Find where the given text appears and provide that cell's center as [x, y] coordinate. 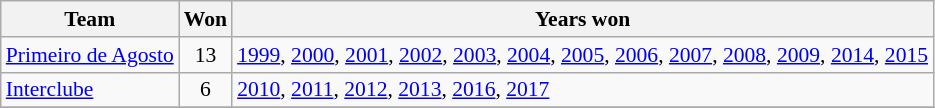
Years won [582, 19]
Interclube [90, 90]
Won [206, 19]
13 [206, 55]
6 [206, 90]
Team [90, 19]
2010, 2011, 2012, 2013, 2016, 2017 [582, 90]
Primeiro de Agosto [90, 55]
1999, 2000, 2001, 2002, 2003, 2004, 2005, 2006, 2007, 2008, 2009, 2014, 2015 [582, 55]
